Provide the [X, Y] coordinate of the cell's center where the given text is located.  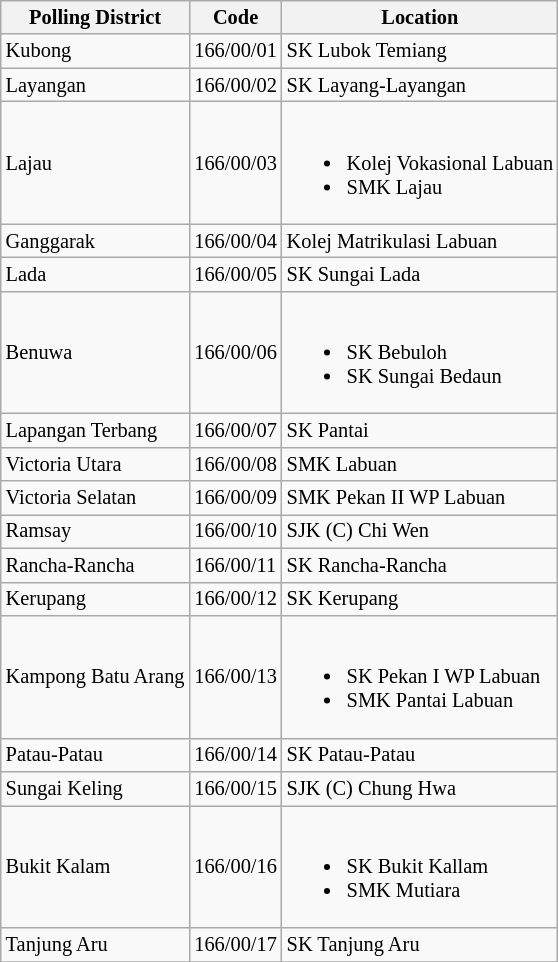
166/00/05 [235, 274]
Polling District [96, 17]
SK Layang-Layangan [420, 85]
Lapangan Terbang [96, 431]
SK BebulohSK Sungai Bedaun [420, 352]
SMK Labuan [420, 464]
Ganggarak [96, 241]
Sungai Keling [96, 789]
Benuwa [96, 352]
Location [420, 17]
166/00/12 [235, 599]
SK Lubok Temiang [420, 51]
Bukit Kalam [96, 866]
SK Rancha-Rancha [420, 565]
SMK Pekan II WP Labuan [420, 498]
166/00/03 [235, 162]
Lajau [96, 162]
Lada [96, 274]
SK Sungai Lada [420, 274]
166/00/01 [235, 51]
166/00/17 [235, 945]
Kolej Vokasional LabuanSMK Lajau [420, 162]
Victoria Selatan [96, 498]
166/00/14 [235, 755]
SK Pantai [420, 431]
SK Pekan I WP LabuanSMK Pantai Labuan [420, 676]
SK Tanjung Aru [420, 945]
166/00/15 [235, 789]
166/00/08 [235, 464]
Kubong [96, 51]
SK Bukit KallamSMK Mutiara [420, 866]
Layangan [96, 85]
Kampong Batu Arang [96, 676]
Patau-Patau [96, 755]
Ramsay [96, 531]
Victoria Utara [96, 464]
SK Patau-Patau [420, 755]
SJK (C) Chung Hwa [420, 789]
166/00/04 [235, 241]
Code [235, 17]
SK Kerupang [420, 599]
Kerupang [96, 599]
166/00/02 [235, 85]
166/00/07 [235, 431]
166/00/11 [235, 565]
166/00/10 [235, 531]
Tanjung Aru [96, 945]
Rancha-Rancha [96, 565]
166/00/16 [235, 866]
166/00/06 [235, 352]
Kolej Matrikulasi Labuan [420, 241]
166/00/09 [235, 498]
166/00/13 [235, 676]
SJK (C) Chi Wen [420, 531]
